Pinpoint the cell where the given text exists, returning its (x, y) midpoint coordinate. 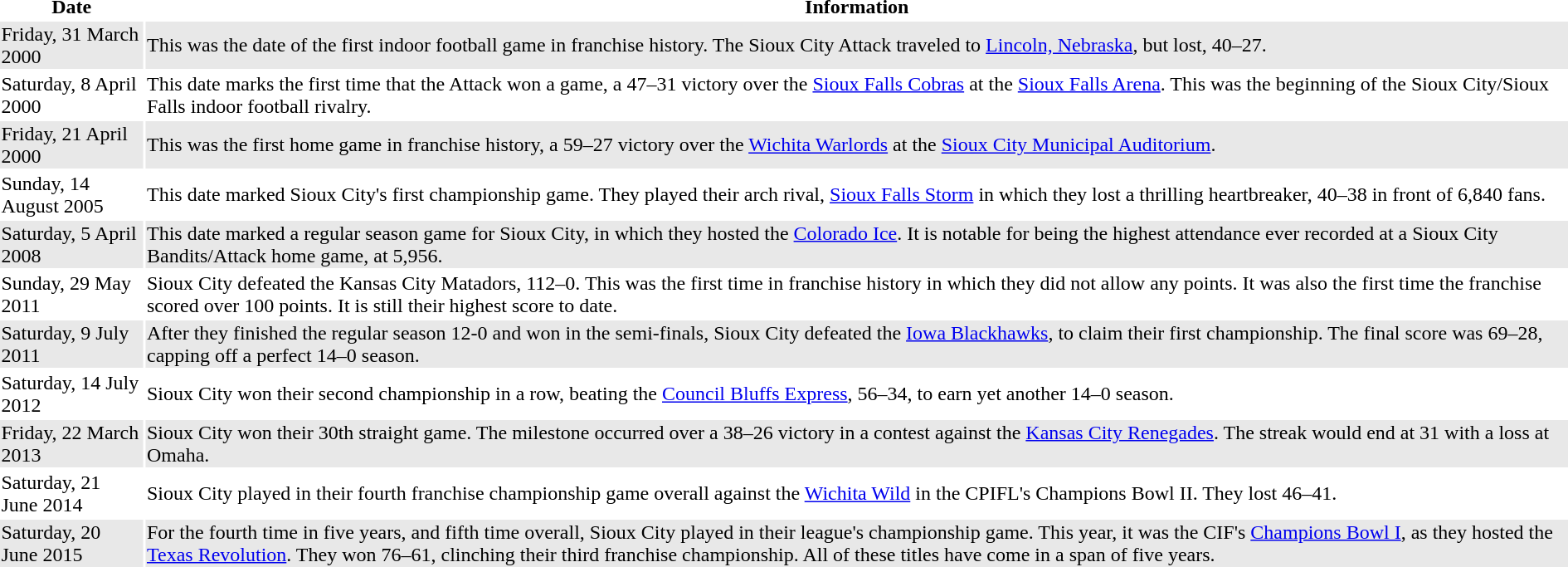
Friday, 31 March 2000 (71, 45)
Sunday, 29 May 2011 (71, 294)
Friday, 22 March 2013 (71, 443)
Sioux City won their second championship in a row, beating the Council Bluffs Express, 56–34, to earn yet another 14–0 season. (857, 393)
Saturday, 5 April 2008 (71, 244)
This was the date of the first indoor football game in franchise history. The Sioux City Attack traveled to Lincoln, Nebraska, but lost, 40–27. (857, 45)
Sioux City played in their fourth franchise championship game overall against the Wichita Wild in the CPIFL's Champions Bowl II. They lost 46–41. (857, 493)
Friday, 21 April 2000 (71, 144)
Sunday, 14 August 2005 (71, 194)
Saturday, 8 April 2000 (71, 95)
Saturday, 21 June 2014 (71, 493)
Saturday, 9 July 2011 (71, 344)
Saturday, 20 June 2015 (71, 543)
This was the first home game in franchise history, a 59–27 victory over the Wichita Warlords at the Sioux City Municipal Auditorium. (857, 144)
Saturday, 14 July 2012 (71, 393)
